Find where the given text appears and provide that cell's center as [X, Y] coordinate. 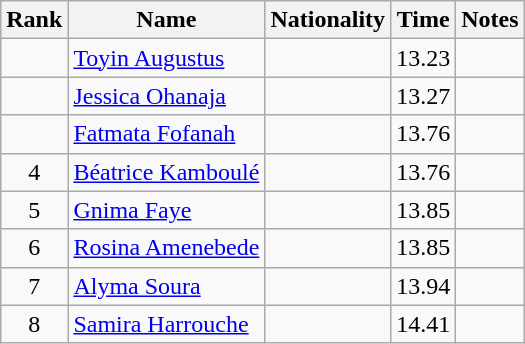
8 [34, 324]
Time [424, 20]
Fatmata Fofanah [166, 134]
14.41 [424, 324]
Notes [490, 20]
4 [34, 172]
Samira Harrouche [166, 324]
Gnima Faye [166, 210]
Rank [34, 20]
13.23 [424, 58]
Name [166, 20]
Rosina Amenebede [166, 248]
Jessica Ohanaja [166, 96]
Béatrice Kamboulé [166, 172]
7 [34, 286]
Nationality [328, 20]
6 [34, 248]
13.27 [424, 96]
Alyma Soura [166, 286]
13.94 [424, 286]
Toyin Augustus [166, 58]
5 [34, 210]
